Output the (X, Y) coordinate of the center of the cell containing the given text.  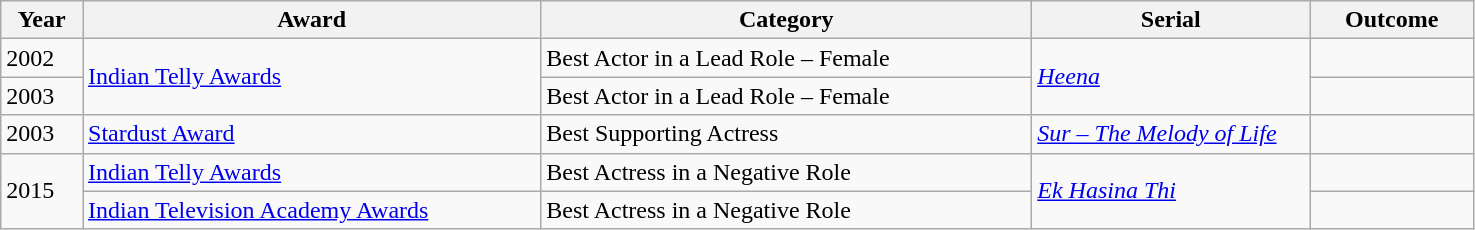
Best Supporting Actress (786, 134)
Ek Hasina Thi (1171, 191)
Stardust Award (312, 134)
Sur – The Melody of Life (1171, 134)
Serial (1171, 20)
Outcome (1392, 20)
Category (786, 20)
Indian Television Academy Awards (312, 210)
2015 (42, 191)
Award (312, 20)
2002 (42, 58)
Year (42, 20)
Heena (1171, 77)
